Locate the cell with the specified text and output its (X, Y) center coordinate. 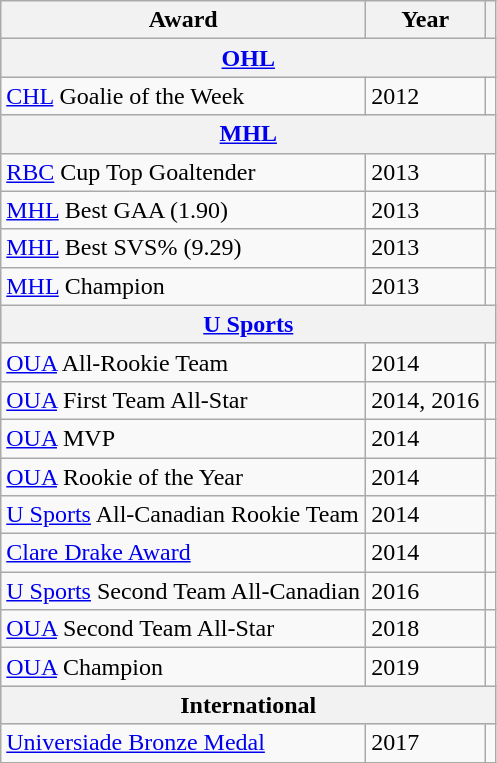
2016 (426, 591)
OUA MVP (184, 438)
OUA Rookie of the Year (184, 477)
Year (426, 20)
MHL Champion (184, 286)
OUA Second Team All-Star (184, 629)
OUA All-Rookie Team (184, 362)
2018 (426, 629)
OHL (248, 58)
MHL Best SVS% (9.29) (184, 248)
Award (184, 20)
CHL Goalie of the Week (184, 96)
Clare Drake Award (184, 553)
2012 (426, 96)
OUA Champion (184, 667)
OUA First Team All-Star (184, 400)
2014, 2016 (426, 400)
MHL (248, 134)
International (248, 705)
RBC Cup Top Goaltender (184, 172)
U Sports All-Canadian Rookie Team (184, 515)
U Sports Second Team All-Canadian (184, 591)
2019 (426, 667)
MHL Best GAA (1.90) (184, 210)
Universiade Bronze Medal (184, 743)
U Sports (248, 324)
2017 (426, 743)
